Detect which cell encompasses the target text, then output its [X, Y] center coordinate. 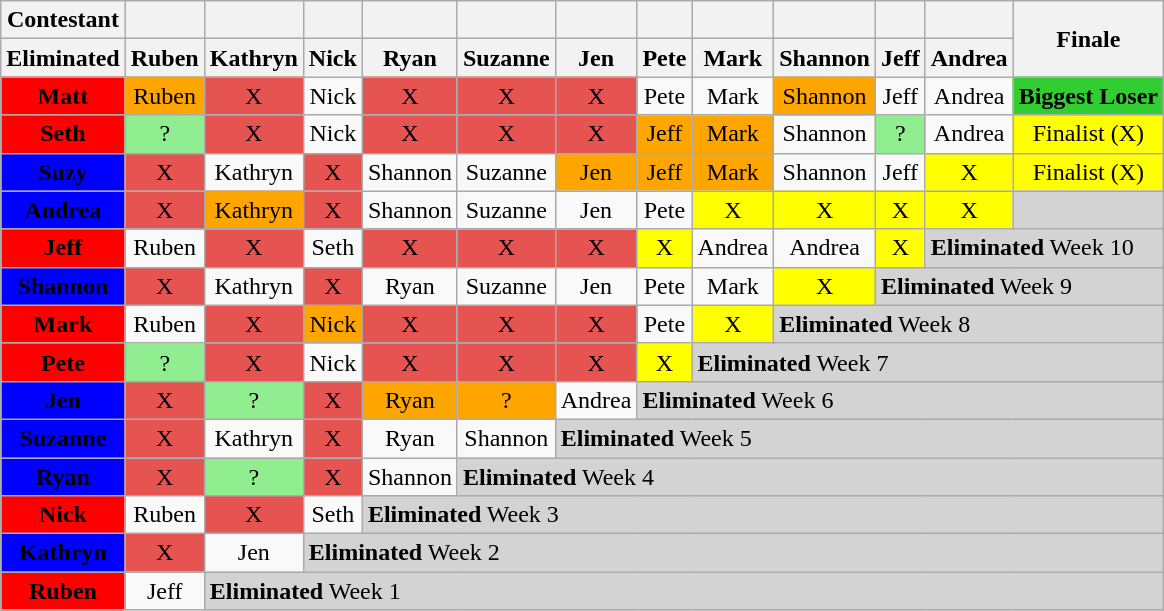
Eliminated Week 9 [1019, 286]
Eliminated Week 5 [859, 438]
Eliminated Week 7 [928, 362]
Finale [1088, 39]
Eliminated Week 8 [969, 324]
Eliminated [63, 58]
Eliminated Week 1 [684, 591]
Eliminated Week 2 [733, 553]
Matt [63, 96]
Contestant [63, 20]
Eliminated Week 3 [762, 515]
Suzy [63, 172]
Eliminated Week 6 [900, 400]
Biggest Loser [1088, 96]
Eliminated Week 10 [1044, 248]
Eliminated Week 4 [810, 477]
